Determine the [x, y] coordinate at the center of the cell enclosing the given text.  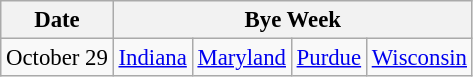
October 29 [57, 58]
Date [57, 20]
Purdue [328, 58]
Bye Week [292, 20]
Maryland [242, 58]
Wisconsin [419, 58]
Indiana [152, 58]
